Detect which cell encompasses the target text, then output its (X, Y) center coordinate. 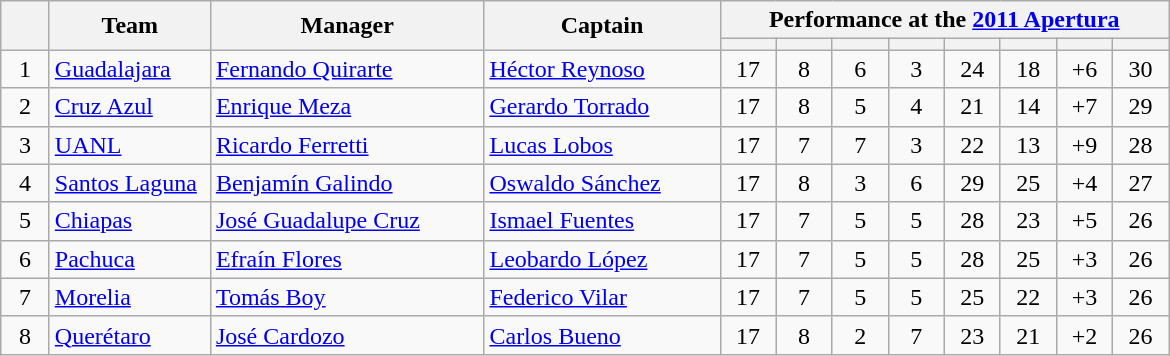
Tomás Boy (347, 297)
+6 (1084, 69)
Oswaldo Sánchez (602, 183)
Carlos Bueno (602, 335)
Lucas Lobos (602, 145)
Pachuca (130, 259)
Morelia (130, 297)
+2 (1084, 335)
Enrique Meza (347, 107)
Benjamín Galindo (347, 183)
Federico Vilar (602, 297)
Ricardo Ferretti (347, 145)
+5 (1084, 221)
18 (1028, 69)
Leobardo López (602, 259)
Efraín Flores (347, 259)
14 (1028, 107)
Ismael Fuentes (602, 221)
+7 (1084, 107)
Gerardo Torrado (602, 107)
13 (1028, 145)
Querétaro (130, 335)
Performance at the 2011 Apertura (944, 20)
José Cardozo (347, 335)
24 (972, 69)
27 (1140, 183)
Cruz Azul (130, 107)
30 (1140, 69)
UANL (130, 145)
Santos Laguna (130, 183)
Guadalajara (130, 69)
Captain (602, 26)
Team (130, 26)
José Guadalupe Cruz (347, 221)
Chiapas (130, 221)
Manager (347, 26)
+9 (1084, 145)
Héctor Reynoso (602, 69)
+4 (1084, 183)
1 (26, 69)
Fernando Quirarte (347, 69)
